Search for the cell housing the specified text and yield its [X, Y] center coordinate. 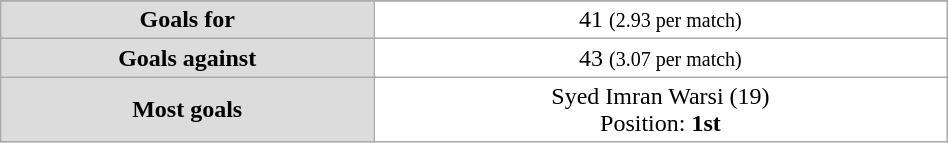
Most goals [188, 110]
Goals against [188, 58]
Syed Imran Warsi (19) Position: 1st [661, 110]
Goals for [188, 20]
41 (2.93 per match) [661, 20]
43 (3.07 per match) [661, 58]
